From the cell containing the given text, extract its center point as [X, Y] coordinate. 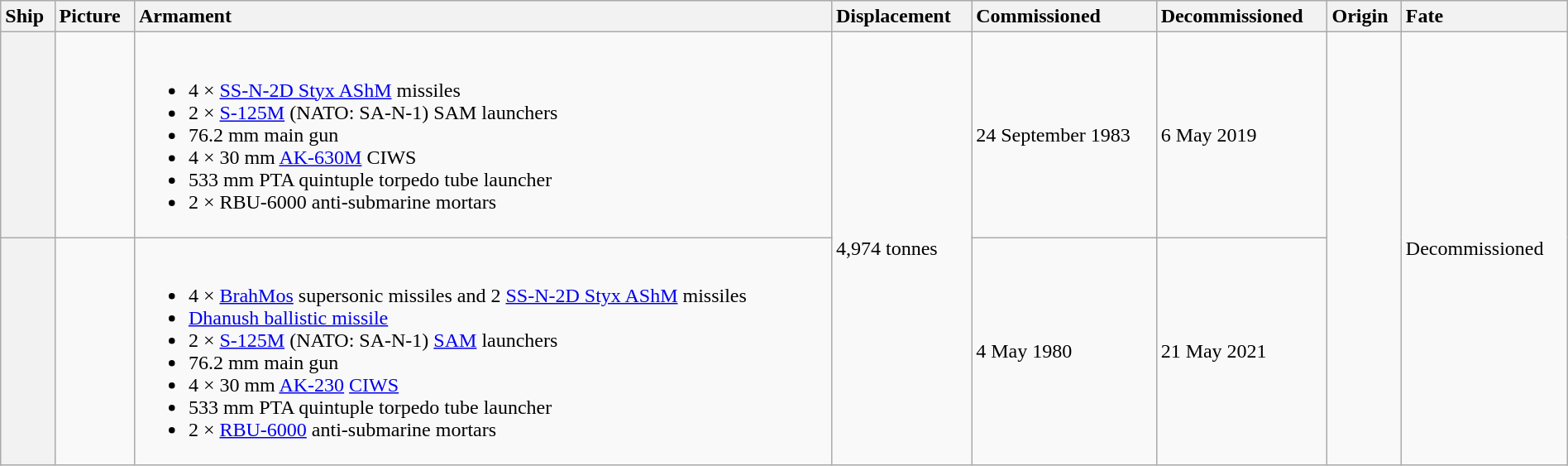
4,974 tonnes [901, 248]
Ship [28, 17]
Displacement [901, 17]
Picture [94, 17]
4 May 1980 [1064, 351]
6 May 2019 [1242, 135]
24 September 1983 [1064, 135]
Fate [1484, 17]
21 May 2021 [1242, 351]
Origin [1365, 17]
Armament [483, 17]
Commissioned [1064, 17]
